Find where the given text appears and provide that cell's center as (x, y) coordinate. 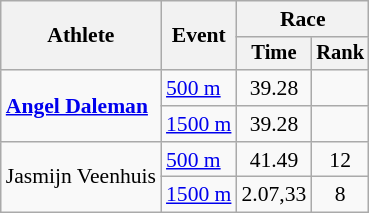
41.49 (274, 160)
Race (302, 19)
Time (274, 54)
12 (340, 160)
Jasmijn Veenhuis (81, 178)
Angel Daleman (81, 106)
2.07,33 (274, 195)
Athlete (81, 36)
8 (340, 195)
Event (198, 36)
Rank (340, 54)
